Search for the cell housing the specified text and yield its (X, Y) center coordinate. 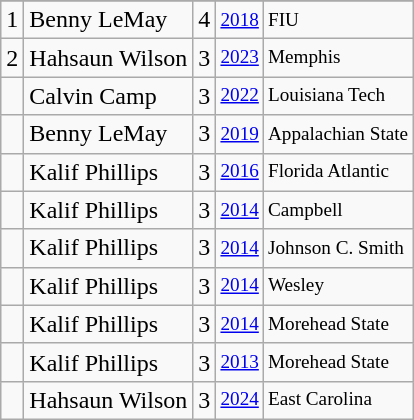
Calvin Camp (108, 96)
2016 (240, 172)
2023 (240, 58)
Johnson C. Smith (338, 248)
Appalachian State (338, 134)
2024 (240, 400)
Louisiana Tech (338, 96)
2013 (240, 362)
2019 (240, 134)
Campbell (338, 210)
2022 (240, 96)
2018 (240, 20)
2 (12, 58)
Wesley (338, 286)
4 (204, 20)
East Carolina (338, 400)
FIU (338, 20)
1 (12, 20)
Florida Atlantic (338, 172)
Memphis (338, 58)
